For the text-containing cell, return its midpoint in [x, y] coordinate format. 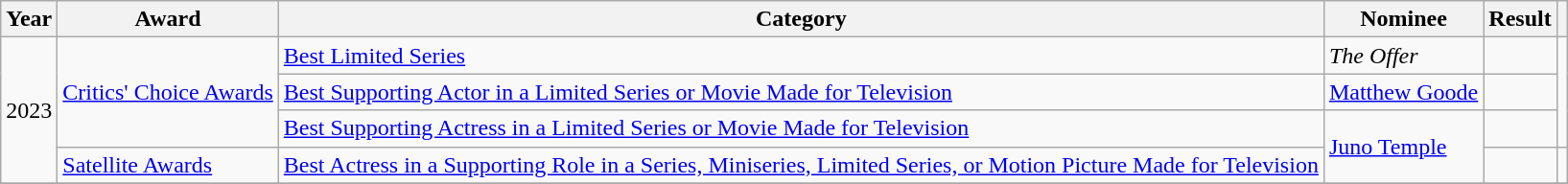
Year [29, 19]
Critics' Choice Awards [168, 92]
Best Supporting Actor in a Limited Series or Movie Made for Television [801, 92]
Juno Temple [1403, 147]
Nominee [1403, 19]
Best Actress in a Supporting Role in a Series, Miniseries, Limited Series, or Motion Picture Made for Television [801, 165]
Satellite Awards [168, 165]
2023 [29, 110]
Category [801, 19]
Matthew Goode [1403, 92]
Best Limited Series [801, 56]
Award [168, 19]
The Offer [1403, 56]
Best Supporting Actress in a Limited Series or Movie Made for Television [801, 128]
Result [1520, 19]
